Return the [x, y] coordinate for the center point of the cell that contains the specified text.  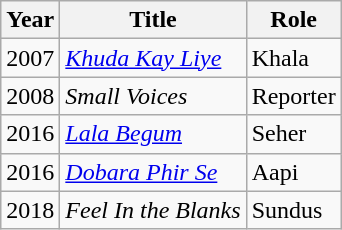
Dobara Phir Se [153, 172]
Title [153, 20]
2008 [30, 96]
Role [294, 20]
Khala [294, 58]
Small Voices [153, 96]
Khuda Kay Liye [153, 58]
2007 [30, 58]
Seher [294, 134]
Aapi [294, 172]
Year [30, 20]
Sundus [294, 210]
2018 [30, 210]
Reporter [294, 96]
Feel In the Blanks [153, 210]
Lala Begum [153, 134]
